Extract the (x, y) coordinate from the center of the cell holding the provided text.  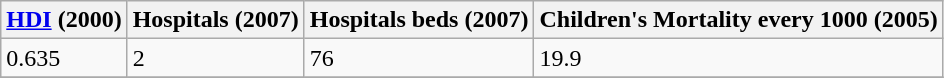
Hospitals (2007) (216, 20)
76 (419, 58)
0.635 (64, 58)
Children's Mortality every 1000 (2005) (738, 20)
HDI (2000) (64, 20)
2 (216, 58)
19.9 (738, 58)
Hospitals beds (2007) (419, 20)
